Find where the given text appears and provide that cell's center as (X, Y) coordinate. 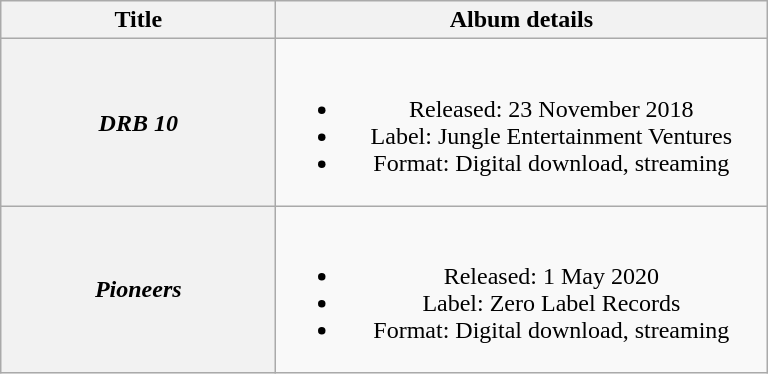
DRB 10 (138, 122)
Album details (522, 20)
Title (138, 20)
Pioneers (138, 290)
Released: 1 May 2020Label: Zero Label RecordsFormat: Digital download, streaming (522, 290)
Released: 23 November 2018Label: Jungle Entertainment VenturesFormat: Digital download, streaming (522, 122)
